For the text-containing cell, return its midpoint in [x, y] coordinate format. 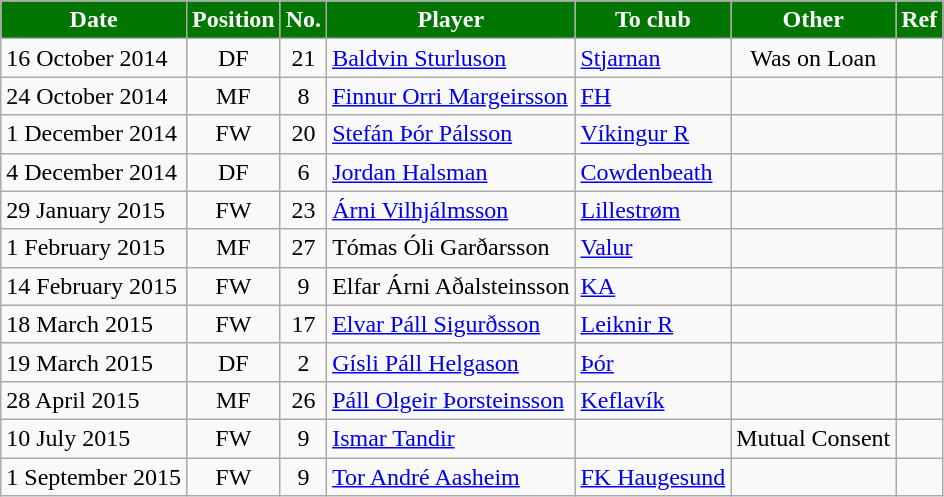
Stefán Þór Pálsson [451, 134]
28 April 2015 [94, 400]
Ref [920, 20]
Víkingur R [653, 134]
Lillestrøm [653, 210]
KA [653, 286]
No. [303, 20]
FH [653, 96]
8 [303, 96]
Jordan Halsman [451, 172]
16 October 2014 [94, 58]
14 February 2015 [94, 286]
Finnur Orri Margeirsson [451, 96]
Cowdenbeath [653, 172]
26 [303, 400]
24 October 2014 [94, 96]
Position [233, 20]
Other [814, 20]
10 July 2015 [94, 438]
Baldvin Sturluson [451, 58]
1 December 2014 [94, 134]
Árni Vilhjálmsson [451, 210]
Date [94, 20]
6 [303, 172]
2 [303, 362]
To club [653, 20]
Elfar Árni Aðalsteinsson [451, 286]
Was on Loan [814, 58]
19 March 2015 [94, 362]
27 [303, 248]
1 February 2015 [94, 248]
17 [303, 324]
4 December 2014 [94, 172]
Player [451, 20]
Tómas Óli Garðarsson [451, 248]
FK Haugesund [653, 477]
Elvar Páll Sigurðsson [451, 324]
1 September 2015 [94, 477]
Gísli Páll Helgason [451, 362]
Stjarnan [653, 58]
Mutual Consent [814, 438]
23 [303, 210]
18 March 2015 [94, 324]
Ismar Tandir [451, 438]
Leiknir R [653, 324]
Keflavík [653, 400]
20 [303, 134]
Tor André Aasheim [451, 477]
29 January 2015 [94, 210]
Valur [653, 248]
Páll Olgeir Þorsteinsson [451, 400]
Þór [653, 362]
21 [303, 58]
